Pinpoint the cell where the given text exists, returning its (X, Y) midpoint coordinate. 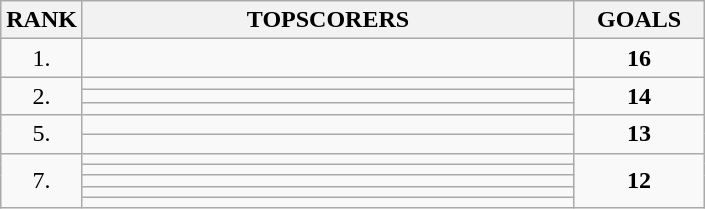
12 (640, 180)
13 (640, 134)
5. (42, 134)
GOALS (640, 20)
7. (42, 180)
2. (42, 96)
TOPSCORERS (328, 20)
14 (640, 96)
1. (42, 58)
RANK (42, 20)
16 (640, 58)
